Provide the (x, y) coordinate of the cell's center where the given text is located.  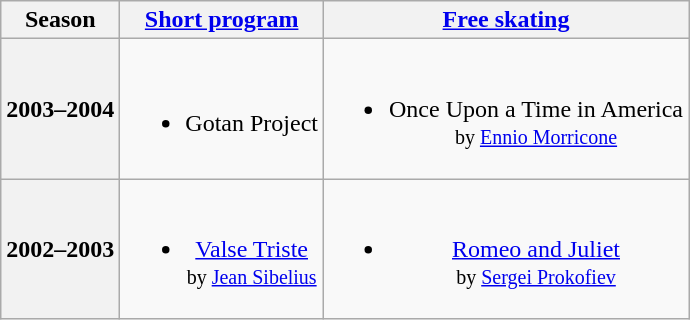
Free skating (506, 20)
2003–2004 (60, 109)
Short program (222, 20)
Gotan Project (222, 109)
Season (60, 20)
Romeo and Juliet by Sergei Prokofiev (506, 249)
Valse Triste by Jean Sibelius (222, 249)
Once Upon a Time in America by Ennio Morricone (506, 109)
2002–2003 (60, 249)
